Extract the [x, y] coordinate from the center of the cell holding the provided text.  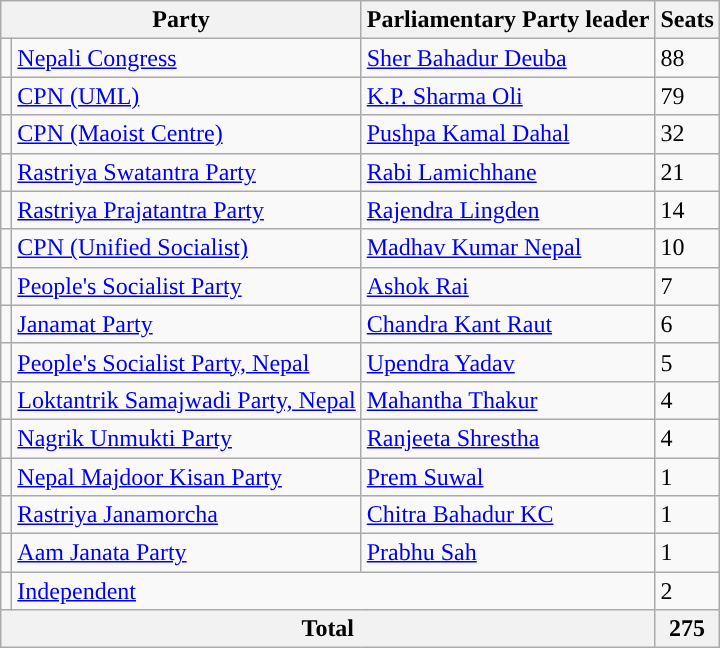
Rastriya Janamorcha [186, 515]
CPN (Unified Socialist) [186, 248]
5 [687, 362]
People's Socialist Party, Nepal [186, 362]
79 [687, 96]
Aam Janata Party [186, 553]
6 [687, 324]
CPN (Maoist Centre) [186, 134]
275 [687, 629]
Chitra Bahadur KC [508, 515]
Upendra Yadav [508, 362]
Ranjeeta Shrestha [508, 438]
Nepal Majdoor Kisan Party [186, 477]
Rastriya Prajatantra Party [186, 210]
88 [687, 58]
Parliamentary Party leader [508, 20]
14 [687, 210]
7 [687, 286]
Loktantrik Samajwadi Party, Nepal [186, 400]
Pushpa Kamal Dahal [508, 134]
People's Socialist Party [186, 286]
Prabhu Sah [508, 553]
Rastriya Swatantra Party [186, 172]
Party [181, 20]
Total [328, 629]
32 [687, 134]
CPN (UML) [186, 96]
Seats [687, 20]
Nagrik Unmukti Party [186, 438]
Sher Bahadur Deuba [508, 58]
Nepali Congress [186, 58]
Independent [334, 591]
Prem Suwal [508, 477]
Chandra Kant Raut [508, 324]
Janamat Party [186, 324]
21 [687, 172]
2 [687, 591]
Ashok Rai [508, 286]
Rabi Lamichhane [508, 172]
10 [687, 248]
Rajendra Lingden [508, 210]
Madhav Kumar Nepal [508, 248]
Mahantha Thakur [508, 400]
K.P. Sharma Oli [508, 96]
